Pinpoint the cell where the given text exists, returning its [X, Y] midpoint coordinate. 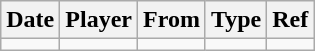
From [171, 20]
Date [30, 20]
Type [236, 20]
Player [99, 20]
Ref [290, 20]
